Scan for the cell matching the given text and deliver its [x, y] coordinate at center. 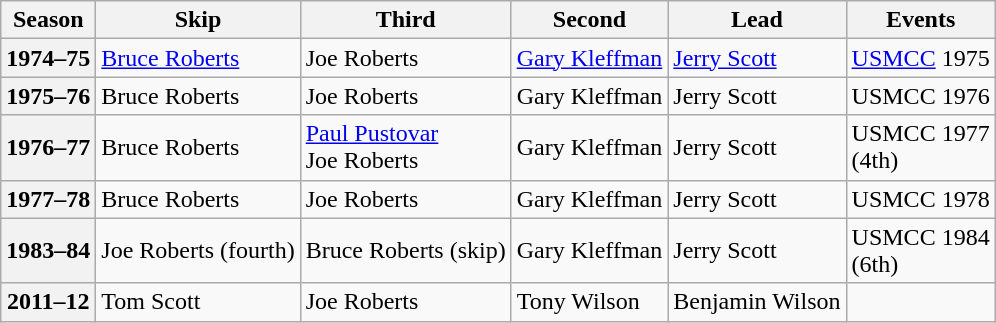
USMCC 1977 (4th) [920, 148]
Season [48, 20]
Tony Wilson [590, 302]
1975–76 [48, 96]
Tom Scott [198, 302]
USMCC 1975 [920, 58]
USMCC 1978 [920, 199]
Second [590, 20]
Skip [198, 20]
Joe Roberts (fourth) [198, 250]
1983–84 [48, 250]
Third [406, 20]
Events [920, 20]
Paul PustovarJoe Roberts [406, 148]
Lead [757, 20]
USMCC 1976 [920, 96]
Bruce Roberts (skip) [406, 250]
1976–77 [48, 148]
1977–78 [48, 199]
USMCC 1984 (6th) [920, 250]
Benjamin Wilson [757, 302]
2011–12 [48, 302]
1974–75 [48, 58]
